Find where the given text appears and provide that cell's center as (x, y) coordinate. 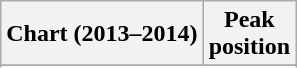
Peakposition (249, 34)
Chart (2013–2014) (102, 34)
